Return the [X, Y] coordinate for the center point of the cell that contains the specified text.  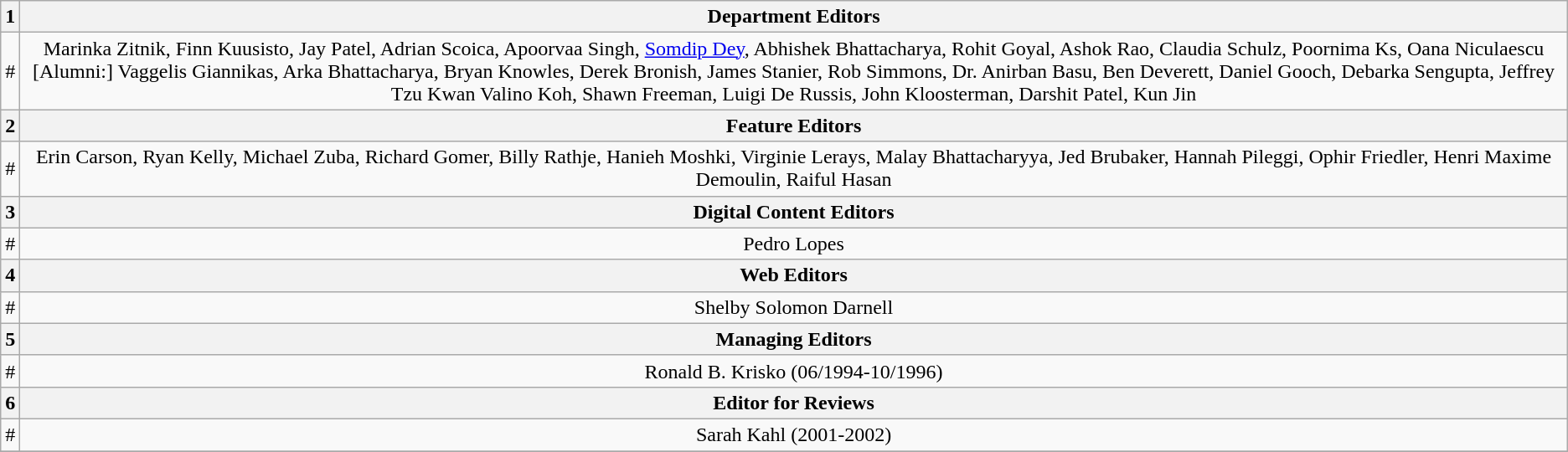
Shelby Solomon Darnell [794, 307]
Sarah Kahl (2001-2002) [794, 434]
2 [10, 126]
1 [10, 17]
4 [10, 275]
Digital Content Editors [794, 212]
Ronald B. Krisko (06/1994-10/1996) [794, 371]
Web Editors [794, 275]
3 [10, 212]
6 [10, 403]
Pedro Lopes [794, 244]
Feature Editors [794, 126]
Editor for Reviews [794, 403]
5 [10, 339]
Department Editors [794, 17]
Managing Editors [794, 339]
